Detect which cell encompasses the target text, then output its (X, Y) center coordinate. 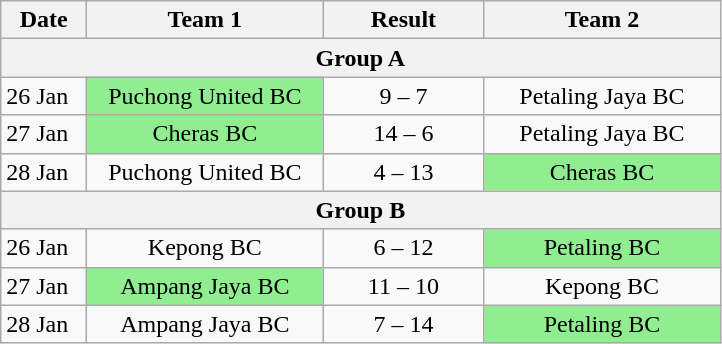
Team 2 (602, 20)
14 – 6 (404, 134)
4 – 13 (404, 172)
6 – 12 (404, 248)
Group B (360, 210)
9 – 7 (404, 96)
Team 1 (205, 20)
Group A (360, 58)
7 – 14 (404, 324)
Result (404, 20)
Date (44, 20)
11 – 10 (404, 286)
